Scan for the cell matching the given text and deliver its (X, Y) coordinate at center. 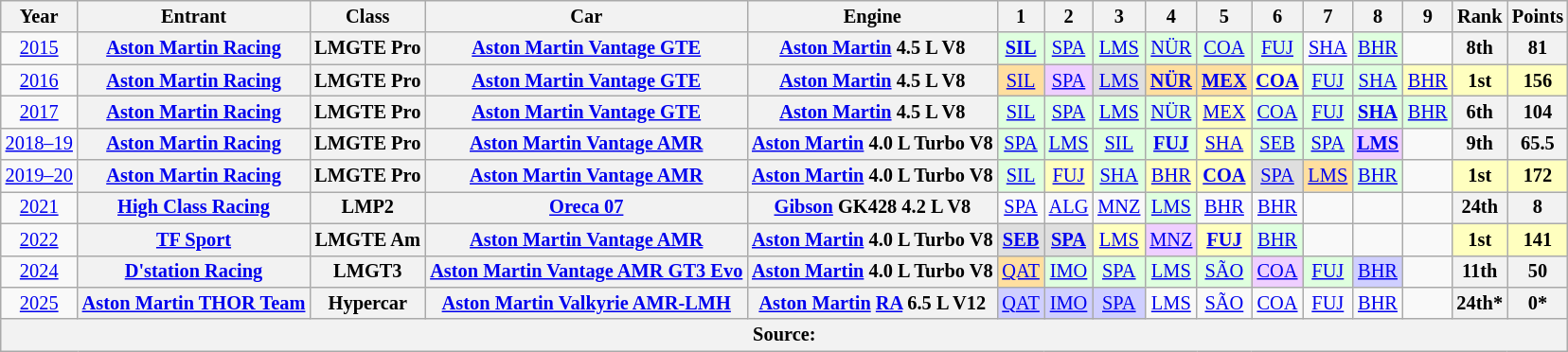
65.5 (1538, 144)
141 (1538, 239)
D'station Racing (194, 272)
9 (1428, 16)
2015 (40, 48)
Entrant (194, 16)
TF Sport (194, 239)
2024 (40, 272)
2017 (40, 112)
172 (1538, 176)
81 (1538, 48)
ALG (1069, 207)
Aston Martin Valkyrie AMR-LMH (586, 303)
Year (40, 16)
Rank (1480, 16)
Aston Martin THOR Team (194, 303)
11th (1480, 272)
2 (1069, 16)
Gibson GK428 4.2 L V8 (872, 207)
Hypercar (367, 303)
6 (1278, 16)
156 (1538, 80)
Source: (784, 335)
1 (1021, 16)
Points (1538, 16)
9th (1480, 144)
5 (1223, 16)
Aston Martin RA 6.5 L V12 (872, 303)
2021 (40, 207)
2018–19 (40, 144)
4 (1170, 16)
2025 (40, 303)
Oreca 07 (586, 207)
2016 (40, 80)
50 (1538, 272)
LMGT3 (367, 272)
24th* (1480, 303)
Class (367, 16)
Car (586, 16)
2022 (40, 239)
3 (1119, 16)
104 (1538, 112)
Engine (872, 16)
8th (1480, 48)
7 (1328, 16)
2019–20 (40, 176)
High Class Racing (194, 207)
24th (1480, 207)
LMP2 (367, 207)
6th (1480, 112)
Aston Martin Vantage AMR GT3 Evo (586, 272)
0* (1538, 303)
LMGTE Am (367, 239)
